For the text-containing cell, return its midpoint in [x, y] coordinate format. 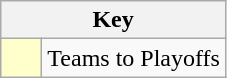
Teams to Playoffs [134, 58]
Key [114, 20]
